Determine the [X, Y] coordinate at the center of the cell enclosing the given text.  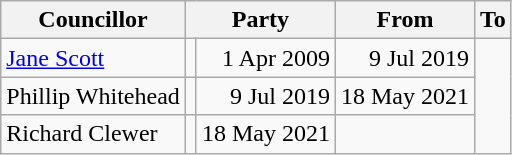
Councillor [94, 20]
Party [260, 20]
From [404, 20]
To [494, 20]
1 Apr 2009 [266, 58]
Jane Scott [94, 58]
Richard Clewer [94, 134]
Phillip Whitehead [94, 96]
